Locate the cell with the specified text and output its [x, y] center coordinate. 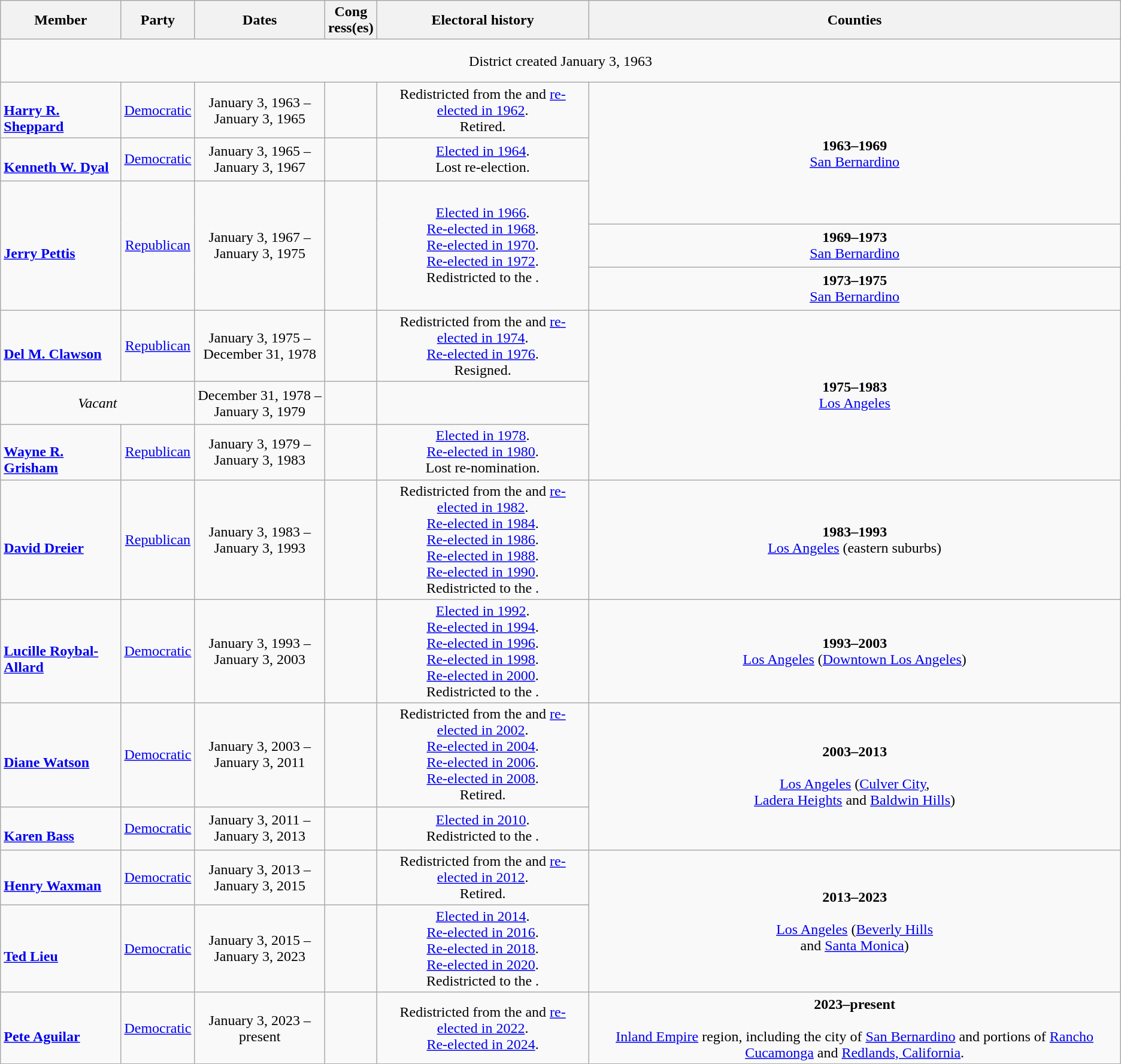
1969–1973San Bernardino [855, 245]
1993–2003Los Angeles (Downtown Los Angeles) [855, 651]
January 3, 2011 –January 3, 2013 [260, 828]
Lucille Roybal-Allard [61, 651]
January 3, 1993 –January 3, 2003 [260, 651]
1983–1993Los Angeles (eastern suburbs) [855, 539]
January 3, 1965 –January 3, 1967 [260, 159]
Pete Aguilar [61, 1027]
Redistricted from the and re-elected in 1974.Re-elected in 1976.Resigned. [483, 346]
2023–presentInland Empire region, including the city of San Bernardino and portions of Rancho Cucamonga and Redlands, California. [855, 1027]
Del M. Clawson [61, 346]
Wayne R. Grisham [61, 452]
Redistricted from the and re-elected in 2002.Re-elected in 2004.Re-elected in 2006.Re-elected in 2008.Retired. [483, 754]
January 3, 1983 –January 3, 1993 [260, 539]
January 3, 2023 –present [260, 1027]
Karen Bass [61, 828]
David Dreier [61, 539]
Ted Lieu [61, 948]
Vacant [98, 403]
Elected in 1978.Re-elected in 1980.Lost re-nomination. [483, 452]
Redistricted from the and re-elected in 1982.Re-elected in 1984.Re-elected in 1986.Re-elected in 1988.Re-elected in 1990.Redistricted to the . [483, 539]
Electoral history [483, 20]
Elected in 2010.Redistricted to the . [483, 828]
Henry Waxman [61, 877]
Elected in 1992.Re-elected in 1994.Re-elected in 1996.Re-elected in 1998.Re-elected in 2000.Redistricted to the . [483, 651]
January 3, 2003 –January 3, 2011 [260, 754]
Redistricted from the and re-elected in 1962.Retired. [483, 110]
Party [158, 20]
Dates [260, 20]
Member [61, 20]
Kenneth W. Dyal [61, 159]
Elected in 1964.Lost re-election. [483, 159]
Congress(es) [351, 20]
Elected in 2014.Re-elected in 2016.Re-elected in 2018.Re-elected in 2020.Redistricted to the . [483, 948]
2003–2013Los Angeles (Culver City, Ladera Heights and Baldwin Hills) [855, 776]
District created January 3, 1963 [560, 61]
Redistricted from the and re-elected in 2012.Retired. [483, 877]
Elected in 1966.Re-elected in 1968.Re-elected in 1970.Re-elected in 1972.Redistricted to the . [483, 245]
January 3, 1963 –January 3, 1965 [260, 110]
1973–1975San Bernardino [855, 289]
1963–1969San Bernardino [855, 153]
January 3, 2013 –January 3, 2015 [260, 877]
2013–2023Los Angeles (Beverly Hillsand Santa Monica) [855, 921]
Diane Watson [61, 754]
1975–1983Los Angeles [855, 395]
January 3, 1979 –January 3, 1983 [260, 452]
January 3, 2015 –January 3, 2023 [260, 948]
December 31, 1978 –January 3, 1979 [260, 403]
January 3, 1975 –December 31, 1978 [260, 346]
Harry R. Sheppard [61, 110]
January 3, 1967 –January 3, 1975 [260, 245]
Jerry Pettis [61, 245]
Redistricted from the and re-elected in 2022.Re-elected in 2024. [483, 1027]
Counties [855, 20]
